Search for the cell housing the specified text and yield its (x, y) center coordinate. 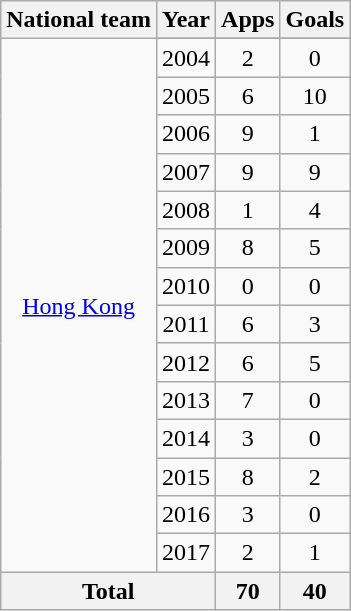
4 (315, 210)
Year (186, 20)
70 (248, 591)
40 (315, 591)
2009 (186, 248)
National team (79, 20)
2017 (186, 553)
Goals (315, 20)
7 (248, 400)
2008 (186, 210)
2006 (186, 134)
2004 (186, 58)
Apps (248, 20)
2016 (186, 515)
2012 (186, 362)
2014 (186, 438)
10 (315, 96)
Hong Kong (79, 306)
2011 (186, 324)
2007 (186, 172)
2013 (186, 400)
2005 (186, 96)
2010 (186, 286)
Total (108, 591)
2015 (186, 477)
